Search for the cell housing the specified text and yield its (X, Y) center coordinate. 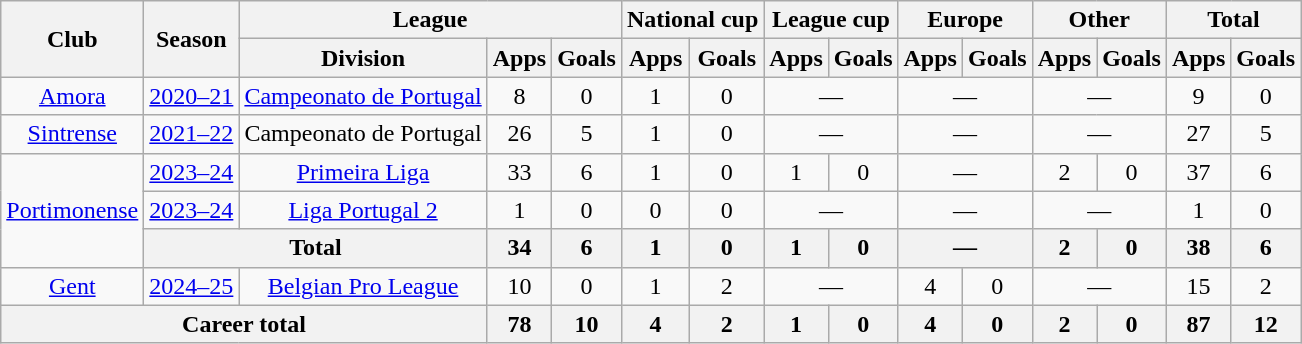
Europe (965, 20)
9 (1198, 96)
78 (519, 324)
Other (1099, 20)
12 (1266, 324)
Gent (72, 286)
26 (519, 134)
15 (1198, 286)
2024–25 (192, 286)
2021–22 (192, 134)
Belgian Pro League (363, 286)
Liga Portugal 2 (363, 210)
Primeira Liga (363, 172)
Division (363, 58)
Portimonense (72, 210)
33 (519, 172)
National cup (692, 20)
Amora (72, 96)
Sintrense (72, 134)
87 (1198, 324)
League (430, 20)
27 (1198, 134)
Season (192, 39)
2020–21 (192, 96)
Club (72, 39)
League cup (831, 20)
8 (519, 96)
34 (519, 248)
Career total (244, 324)
38 (1198, 248)
37 (1198, 172)
